Output the [X, Y] coordinate of the center of the cell containing the given text.  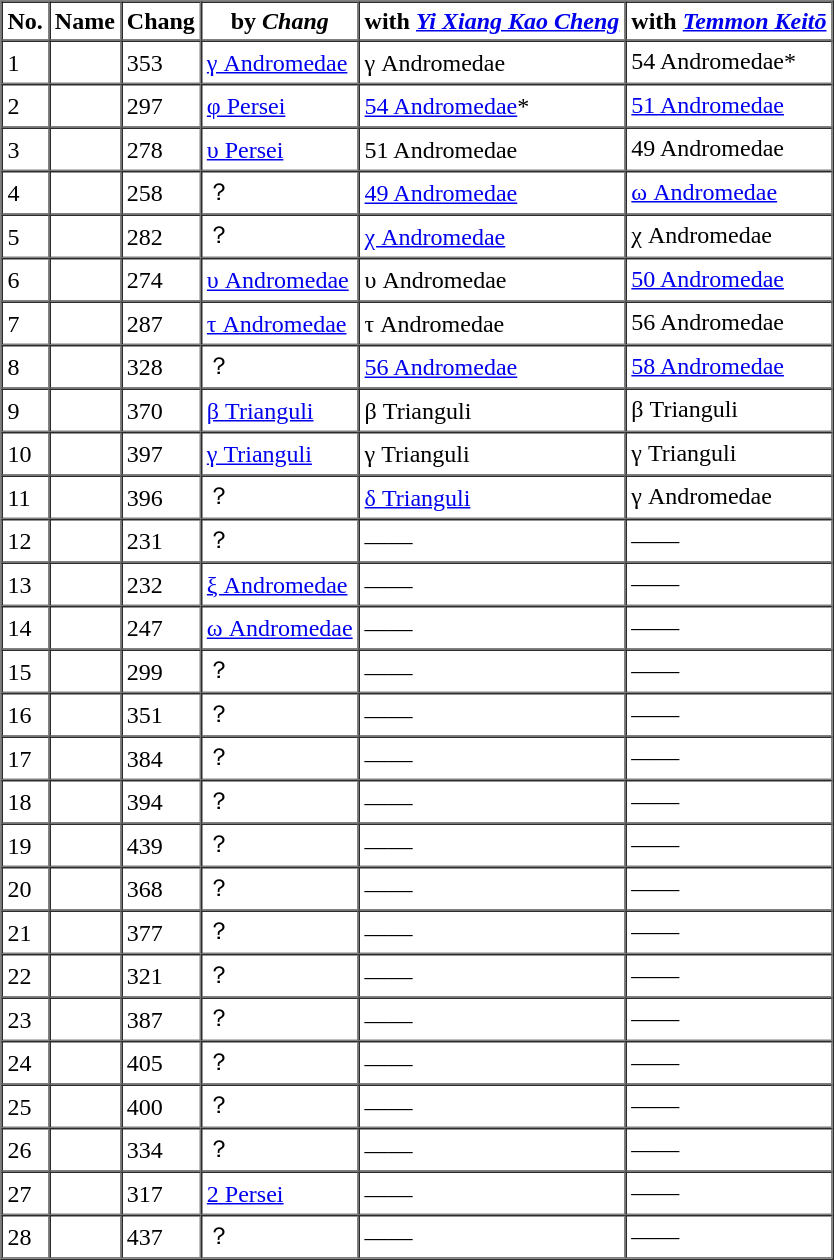
274 [161, 280]
287 [161, 324]
231 [161, 541]
353 [161, 62]
15 [26, 672]
3 [26, 150]
50 Andromedae [728, 280]
58 Andromedae [728, 367]
396 [161, 498]
13 [26, 584]
297 [161, 106]
No. [26, 22]
317 [161, 1194]
400 [161, 1106]
19 [26, 846]
Chang [161, 22]
394 [161, 802]
405 [161, 1063]
11 [26, 498]
22 [26, 976]
10 [26, 454]
27 [26, 1194]
387 [161, 1020]
258 [161, 193]
with Temmon Keitō [728, 22]
18 [26, 802]
4 [26, 193]
232 [161, 584]
299 [161, 672]
437 [161, 1237]
439 [161, 846]
26 [26, 1150]
368 [161, 889]
1 [26, 62]
5 [26, 236]
370 [161, 410]
377 [161, 932]
with Yi Xiang Kao Cheng [492, 22]
8 [26, 367]
by Chang [280, 22]
2 Persei [280, 1194]
14 [26, 628]
6 [26, 280]
23 [26, 1020]
20 [26, 889]
25 [26, 1106]
351 [161, 715]
334 [161, 1150]
278 [161, 150]
12 [26, 541]
24 [26, 1063]
ξ Andromedae [280, 584]
7 [26, 324]
282 [161, 236]
17 [26, 758]
φ Persei [280, 106]
δ Trianguli [492, 498]
384 [161, 758]
16 [26, 715]
υ Persei [280, 150]
21 [26, 932]
Name [85, 22]
28 [26, 1237]
328 [161, 367]
321 [161, 976]
2 [26, 106]
397 [161, 454]
247 [161, 628]
9 [26, 410]
